Capture the cell that displays the provided text and extract its [X, Y] central coordinate. 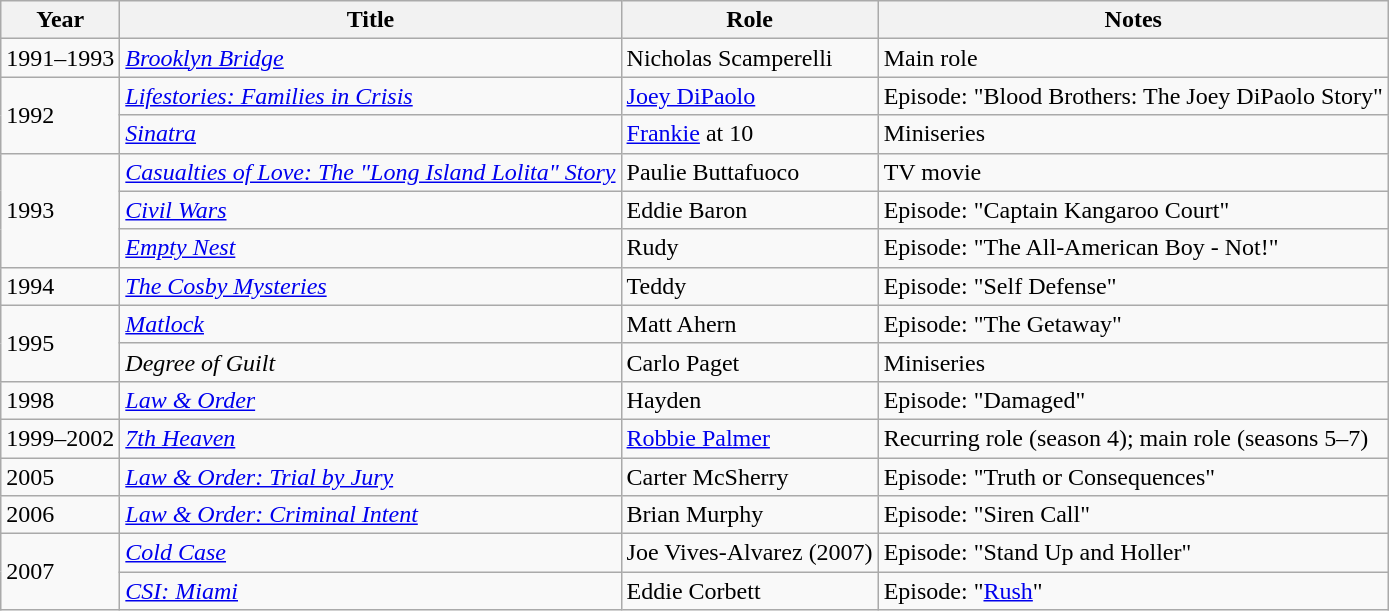
1999–2002 [60, 438]
Law & Order: Criminal Intent [370, 515]
Episode: "Self Defense" [1133, 286]
Teddy [750, 286]
1993 [60, 210]
Civil Wars [370, 210]
Eddie Baron [750, 210]
Title [370, 20]
Carlo Paget [750, 362]
Episode: "Captain Kangaroo Court" [1133, 210]
Rudy [750, 248]
Matlock [370, 324]
Joey DiPaolo [750, 96]
Brooklyn Bridge [370, 58]
Cold Case [370, 553]
Degree of Guilt [370, 362]
Law & Order [370, 400]
Casualties of Love: The "Long Island Lolita" Story [370, 172]
Main role [1133, 58]
Law & Order: Trial by Jury [370, 477]
Frankie at 10 [750, 134]
Year [60, 20]
7th Heaven [370, 438]
Notes [1133, 20]
Joe Vives-Alvarez (2007) [750, 553]
Episode: "The Getaway" [1133, 324]
Episode: "Stand Up and Holler" [1133, 553]
Robbie Palmer [750, 438]
1992 [60, 115]
Recurring role (season 4); main role (seasons 5–7) [1133, 438]
Episode: "Damaged" [1133, 400]
Episode: "Rush" [1133, 591]
Eddie Corbett [750, 591]
Lifestories: Families in Crisis [370, 96]
Nicholas Scamperelli [750, 58]
Episode: "Siren Call" [1133, 515]
Carter McSherry [750, 477]
Episode: "Truth or Consequences" [1133, 477]
Paulie Buttafuoco [750, 172]
TV movie [1133, 172]
1998 [60, 400]
Empty Nest [370, 248]
Sinatra [370, 134]
2007 [60, 572]
1994 [60, 286]
Role [750, 20]
1991–1993 [60, 58]
1995 [60, 343]
The Cosby Mysteries [370, 286]
Matt Ahern [750, 324]
Brian Murphy [750, 515]
2006 [60, 515]
Episode: "The All-American Boy - Not!" [1133, 248]
2005 [60, 477]
Episode: "Blood Brothers: The Joey DiPaolo Story" [1133, 96]
CSI: Miami [370, 591]
Hayden [750, 400]
